Return [X, Y] of the center of cell containing provided text 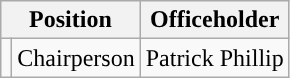
Position [70, 20]
Patrick Phillip [214, 58]
Chairperson [76, 58]
Officeholder [214, 20]
